Search for the cell housing the specified text and yield its [x, y] center coordinate. 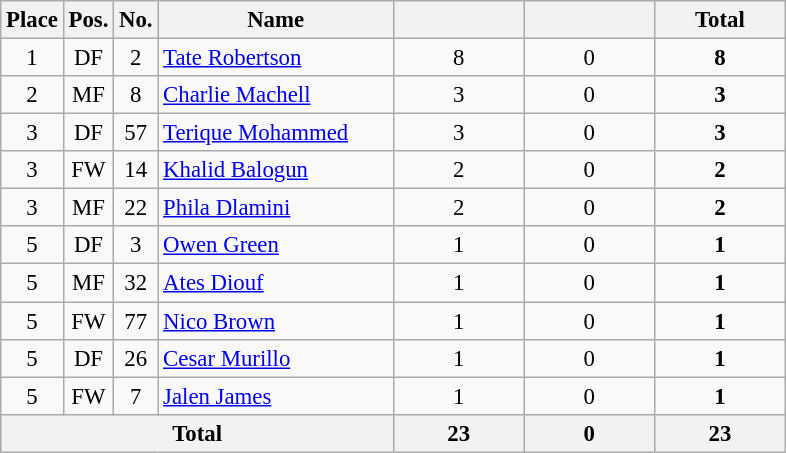
Tate Robertson [276, 58]
No. [136, 20]
Terique Mohammed [276, 133]
Name [276, 20]
Cesar Murillo [276, 358]
Jalen James [276, 396]
Phila Dlamini [276, 208]
Khalid Balogun [276, 170]
Place [32, 20]
57 [136, 133]
Nico Brown [276, 321]
26 [136, 358]
7 [136, 396]
22 [136, 208]
Owen Green [276, 245]
14 [136, 170]
77 [136, 321]
Ates Diouf [276, 283]
Pos. [88, 20]
Charlie Machell [276, 95]
32 [136, 283]
